Provide the (x, y) coordinate of the cell's center where the given text is located.  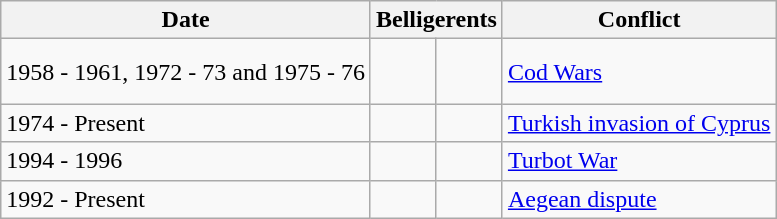
1974 - Present (186, 123)
Aegean dispute (639, 199)
Belligerents (436, 20)
Cod Wars (639, 72)
Turbot War (639, 161)
Turkish invasion of Cyprus (639, 123)
1992 - Present (186, 199)
Date (186, 20)
Conflict (639, 20)
1958 - 1961, 1972 - 73 and 1975 - 76 (186, 72)
1994 - 1996 (186, 161)
